Search for the cell housing the specified text and yield its [x, y] center coordinate. 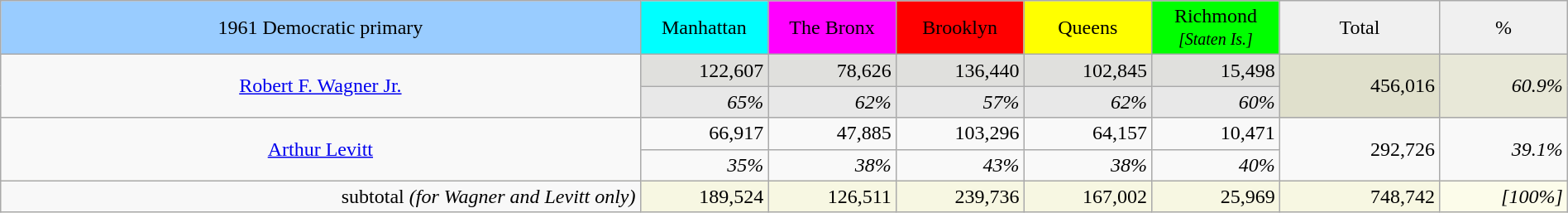
The Bronx [832, 28]
748,742 [1360, 196]
66,917 [705, 133]
subtotal (for Wagner and Levitt only) [321, 196]
64,157 [1088, 133]
% [1503, 28]
1961 Democratic primary [321, 28]
292,726 [1360, 149]
47,885 [832, 133]
25,969 [1216, 196]
39.1% [1503, 149]
10,471 [1216, 133]
102,845 [1088, 70]
60.9% [1503, 86]
65% [705, 102]
78,626 [832, 70]
Manhattan [705, 28]
43% [959, 165]
Arthur Levitt [321, 149]
15,498 [1216, 70]
126,511 [832, 196]
167,002 [1088, 196]
57% [959, 102]
Total [1360, 28]
Queens [1088, 28]
Brooklyn [959, 28]
103,296 [959, 133]
35% [705, 165]
Richmond [Staten Is.] [1216, 28]
189,524 [705, 196]
456,016 [1360, 86]
[100%] [1503, 196]
239,736 [959, 196]
122,607 [705, 70]
60% [1216, 102]
136,440 [959, 70]
Robert F. Wagner Jr. [321, 86]
40% [1216, 165]
